Scan for the cell matching the given text and deliver its (x, y) coordinate at center. 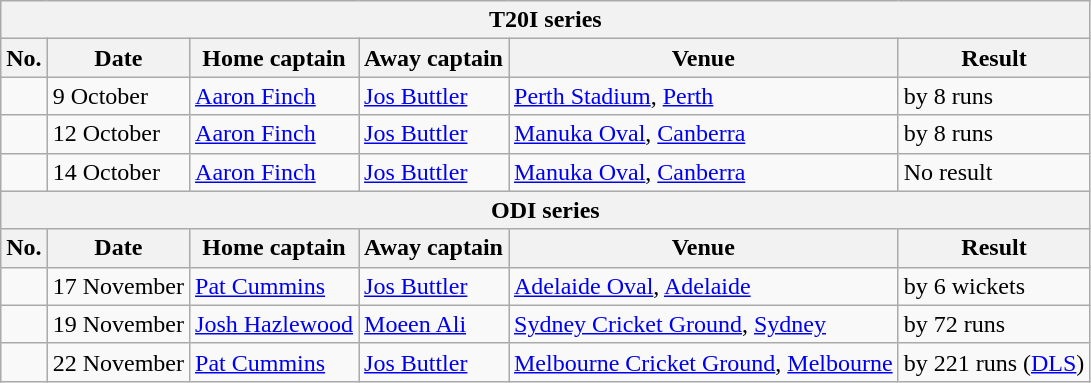
Sydney Cricket Ground, Sydney (703, 324)
Josh Hazlewood (274, 324)
9 October (118, 96)
T20I series (546, 20)
Perth Stadium, Perth (703, 96)
22 November (118, 362)
Moeen Ali (434, 324)
ODI series (546, 210)
17 November (118, 286)
12 October (118, 134)
by 6 wickets (994, 286)
14 October (118, 172)
Adelaide Oval, Adelaide (703, 286)
19 November (118, 324)
No result (994, 172)
by 72 runs (994, 324)
by 221 runs (DLS) (994, 362)
Melbourne Cricket Ground, Melbourne (703, 362)
